For the text-containing cell, return its midpoint in [X, Y] coordinate format. 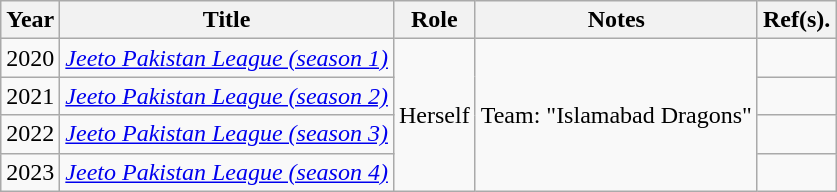
Jeeto Pakistan League (season 1) [227, 58]
Notes [616, 20]
Team: "Islamabad Dragons" [616, 115]
2021 [30, 96]
Year [30, 20]
Jeeto Pakistan League (season 4) [227, 172]
2023 [30, 172]
Herself [434, 115]
Role [434, 20]
2020 [30, 58]
2022 [30, 134]
Ref(s). [796, 20]
Title [227, 20]
Jeeto Pakistan League (season 2) [227, 96]
Jeeto Pakistan League (season 3) [227, 134]
